Extract the [X, Y] coordinate from the center of the cell holding the provided text.  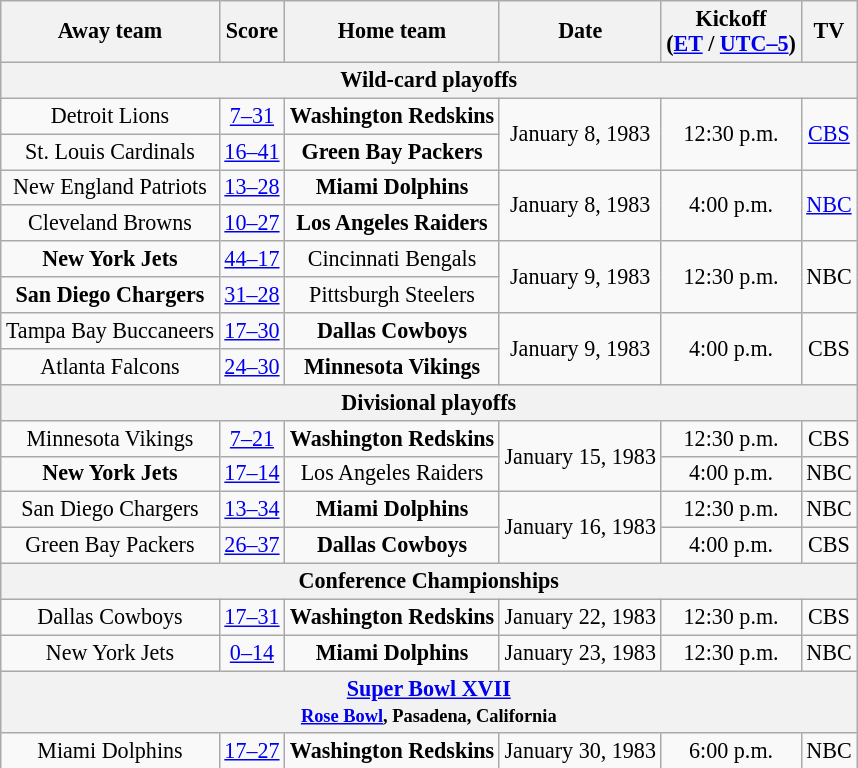
17–30 [252, 330]
New England Patriots [110, 187]
Score [252, 30]
Detroit Lions [110, 116]
Kickoff(ET / UTC–5) [731, 30]
17–31 [252, 617]
44–17 [252, 259]
Super Bowl XVIIRose Bowl, Pasadena, California [429, 702]
January 30, 1983 [580, 750]
January 23, 1983 [580, 653]
13–34 [252, 510]
Atlanta Falcons [110, 366]
Conference Championships [429, 581]
31–28 [252, 295]
17–27 [252, 750]
Tampa Bay Buccaneers [110, 330]
Cleveland Browns [110, 223]
10–27 [252, 223]
0–14 [252, 653]
Date [580, 30]
Away team [110, 30]
Home team [392, 30]
Wild-card playoffs [429, 80]
6:00 p.m. [731, 750]
St. Louis Cardinals [110, 151]
16–41 [252, 151]
January 15, 1983 [580, 456]
24–30 [252, 366]
Cincinnati Bengals [392, 259]
January 22, 1983 [580, 617]
7–21 [252, 438]
January 16, 1983 [580, 528]
13–28 [252, 187]
17–14 [252, 474]
Pittsburgh Steelers [392, 295]
26–37 [252, 545]
Divisional playoffs [429, 402]
7–31 [252, 116]
TV [829, 30]
